Identify which cell holds the provided text, then report its [X, Y] central coordinate. 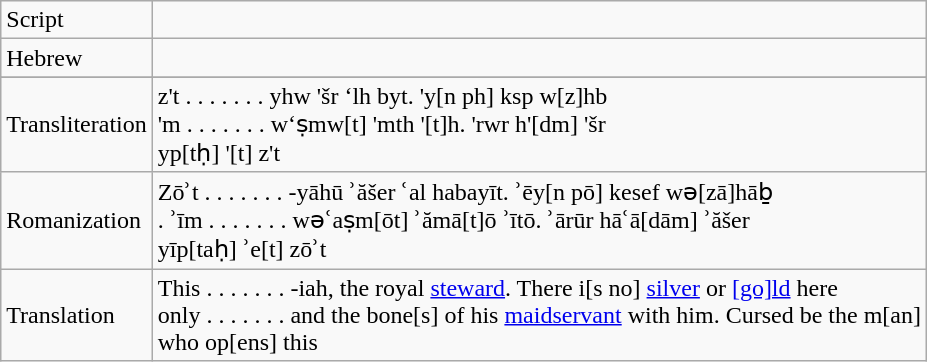
Romanization [77, 220]
Script [77, 20]
z't . . . . . . . yhw 'šr ‘lh byt. 'y[n ph] ksp w[z]hb 'm . . . . . . . w‘ṣmw[t] 'mth '[t]h. 'rwr h'[dm] 'šryp[tḥ] '[t] z't [539, 124]
Hebrew [77, 58]
Translation [77, 314]
Transliteration [77, 124]
